Return (X, Y) of the center of cell containing provided text 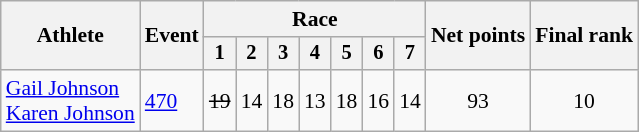
5 (347, 54)
4 (315, 54)
470 (172, 100)
Event (172, 36)
93 (478, 100)
6 (378, 54)
Net points (478, 36)
16 (378, 100)
13 (315, 100)
1 (220, 54)
Gail JohnsonKaren Johnson (70, 100)
Final rank (584, 36)
10 (584, 100)
19 (220, 100)
2 (252, 54)
3 (283, 54)
Race (315, 19)
7 (410, 54)
Athlete (70, 36)
